Identify which cell holds the provided text, then report its (X, Y) central coordinate. 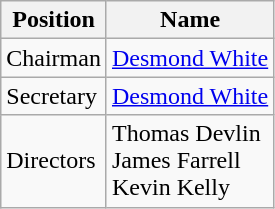
Position (54, 20)
Directors (54, 161)
Secretary (54, 96)
Chairman (54, 58)
Name (190, 20)
Thomas DevlinJames FarrellKevin Kelly (190, 161)
